Pinpoint the cell where the given text exists, returning its [x, y] midpoint coordinate. 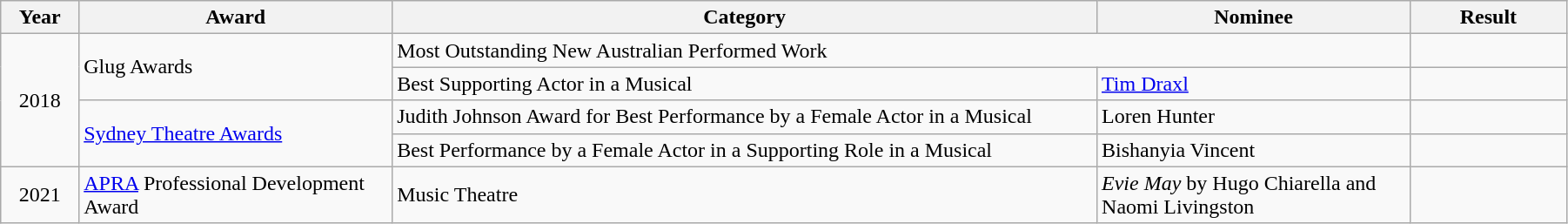
2021 [40, 195]
Best Supporting Actor in a Musical [745, 84]
Result [1488, 17]
Evie May by Hugo Chiarella and Naomi Livingston [1254, 195]
Award [236, 17]
Best Performance by a Female Actor in a Supporting Role in a Musical [745, 150]
Judith Johnson Award for Best Performance by a Female Actor in a Musical [745, 117]
Year [40, 17]
Bishanyia Vincent [1254, 150]
Glug Awards [236, 67]
Category [745, 17]
APRA Professional Development Award [236, 195]
Tim Draxl [1254, 84]
Music Theatre [745, 195]
2018 [40, 100]
Most Outstanding New Australian Performed Work [901, 51]
Sydney Theatre Awards [236, 133]
Loren Hunter [1254, 117]
Nominee [1254, 17]
